For the text-containing cell, return its midpoint in (X, Y) coordinate format. 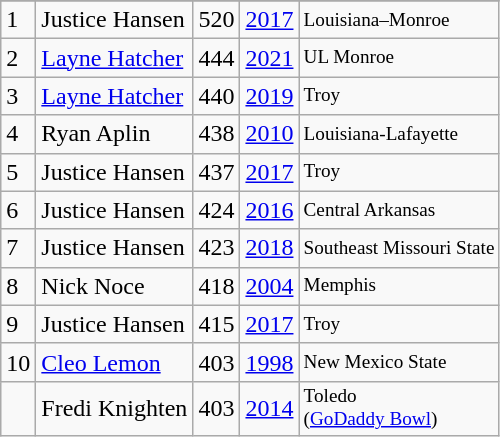
1 (18, 20)
437 (216, 172)
New Mexico State (399, 362)
10 (18, 362)
6 (18, 210)
423 (216, 248)
2014 (270, 408)
2016 (270, 210)
Nick Noce (114, 286)
444 (216, 58)
415 (216, 324)
Ryan Aplin (114, 134)
Southeast Missouri State (399, 248)
Toledo(GoDaddy Bowl) (399, 408)
2010 (270, 134)
440 (216, 96)
3 (18, 96)
Cleo Lemon (114, 362)
9 (18, 324)
2021 (270, 58)
8 (18, 286)
Central Arkansas (399, 210)
4 (18, 134)
Fredi Knighten (114, 408)
438 (216, 134)
Memphis (399, 286)
2004 (270, 286)
2 (18, 58)
418 (216, 286)
2018 (270, 248)
1998 (270, 362)
Louisiana–Monroe (399, 20)
UL Monroe (399, 58)
Louisiana-Lafayette (399, 134)
5 (18, 172)
424 (216, 210)
520 (216, 20)
7 (18, 248)
2019 (270, 96)
